Find where the given text appears and provide that cell's center as [X, Y] coordinate. 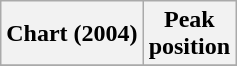
Peakposition [189, 34]
Chart (2004) [72, 34]
